Return the (X, Y) coordinate for the center point of the cell that contains the specified text.  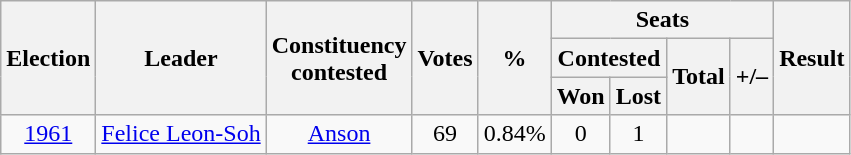
Total (699, 77)
Result (812, 58)
69 (445, 134)
0 (580, 134)
+/– (752, 77)
1961 (48, 134)
Felice Leon-Soh (181, 134)
% (514, 58)
Seats (662, 20)
0.84% (514, 134)
Votes (445, 58)
Anson (339, 134)
1 (638, 134)
Contested (609, 58)
Election (48, 58)
Constituencycontested (339, 58)
Lost (638, 96)
Won (580, 96)
Leader (181, 58)
